Return (X, Y) of the center of cell containing provided text 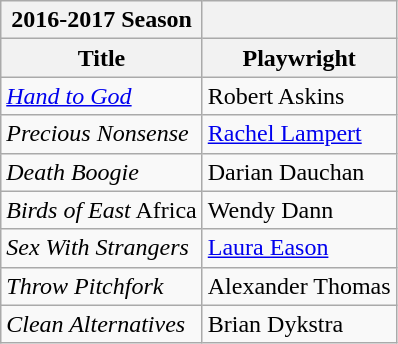
Death Boogie (102, 172)
Laura Eason (299, 248)
Robert Askins (299, 96)
Throw Pitchfork (102, 286)
Hand to God (102, 96)
Precious Nonsense (102, 134)
2016-2017 Season (102, 20)
Clean Alternatives (102, 324)
Playwright (299, 58)
Sex With Strangers (102, 248)
Wendy Dann (299, 210)
Birds of East Africa (102, 210)
Brian Dykstra (299, 324)
Darian Dauchan (299, 172)
Alexander Thomas (299, 286)
Title (102, 58)
Rachel Lampert (299, 134)
